Return (x, y) of the center of cell containing provided text 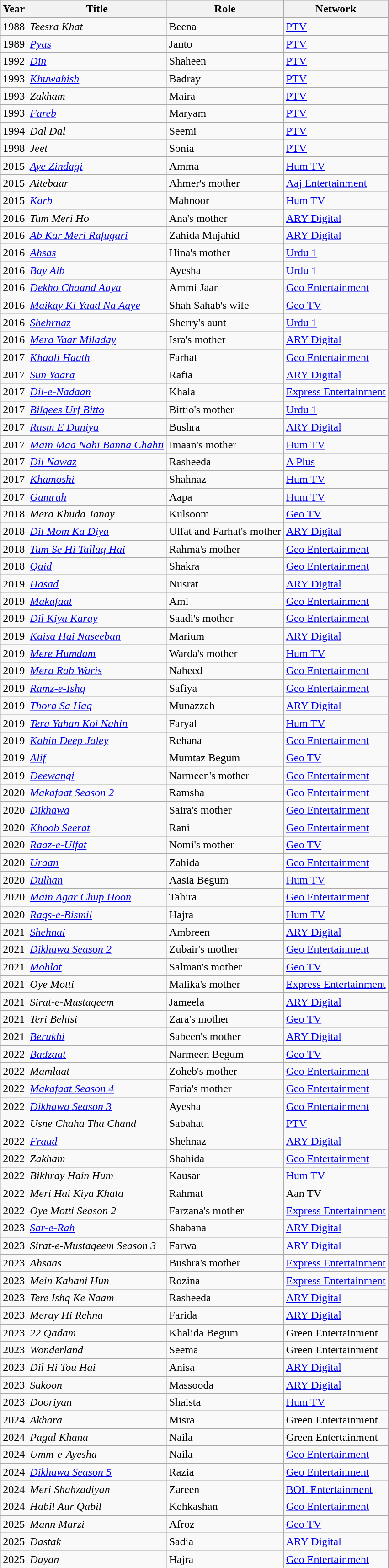
Jameela (225, 1002)
Zahida Mujahid (225, 236)
Ahsas (97, 253)
Dulhan (97, 880)
Narmeen Begum (225, 1054)
Khala (225, 392)
Ramz-e-Ishq (97, 688)
Dooriyan (97, 1402)
Hina's mother (225, 253)
Fareb (97, 113)
Pagal Khana (97, 1437)
Dikhawa Season 5 (97, 1472)
Mera Yaar Miladay (97, 340)
Main Agar Chup Hoon (97, 897)
Shahnaz (225, 479)
Sirat-e-Mustaqeem (97, 1002)
Zoheb's mother (225, 1072)
Ahsaas (97, 1263)
Tere Ishq Ke Naam (97, 1298)
Badzaat (97, 1054)
Misra (225, 1420)
Title (97, 9)
BOL Entertainment (336, 1489)
Beena (225, 27)
Deewangi (97, 776)
Sherry's aunt (225, 323)
Mein Kahani Hun (97, 1280)
Faria's mother (225, 1089)
Salman's mother (225, 967)
1988 (14, 27)
Saadi's mother (225, 619)
Teri Behisi (97, 1019)
Dal Dal (97, 131)
Khoob Seerat (97, 828)
Tum Se Hi Talluq Hai (97, 549)
Aapa (225, 496)
Marium (225, 636)
Aasia Begum (225, 880)
Maira (225, 96)
Shaheen (225, 61)
Dil Mom Ka Diya (97, 532)
Naheed (225, 671)
Seemi (225, 131)
Ulfat and Farhat's mother (225, 532)
Tahira (225, 897)
Qaid (97, 566)
Kehkashan (225, 1507)
Dil Hi Tou Hai (97, 1368)
Hasad (97, 584)
Berukhi (97, 1036)
Dikhawa (97, 810)
Maryam (225, 113)
Teesra Khat (97, 27)
Shehnaz (225, 1141)
1992 (14, 61)
Main Maa Nahi Banna Chahti (97, 444)
Tera Yahan Koi Nahin (97, 723)
Isra's mother (225, 340)
Ana's mother (225, 218)
Maikay Ki Yaad Na Aaye (97, 305)
Faryal (225, 723)
Dayan (97, 1559)
Nomi's mother (225, 845)
Shakra (225, 566)
Munazzah (225, 706)
Alif (97, 758)
Oye Motti (97, 984)
Sabahat (225, 1124)
Shehnai (97, 932)
Uraan (97, 862)
Ambreen (225, 932)
Farhat (225, 357)
Rasm E Duniya (97, 427)
Ami (225, 601)
Dil-e-Nadaan (97, 392)
1998 (14, 148)
Kahin Deep Jaley (97, 740)
Kulsoom (225, 514)
Makafaat (97, 601)
Bittio's mother (225, 410)
Meray Hi Rehna (97, 1315)
Khalida Begum (225, 1333)
Ramsha (225, 793)
Dil Kiya Karay (97, 619)
Aan TV (336, 1193)
Mere Humdam (97, 653)
Imaan's mother (225, 444)
Makafaat Season 4 (97, 1089)
Dikhawa Season 3 (97, 1106)
Farida (225, 1315)
Rozina (225, 1280)
Rehana (225, 740)
Oye Motti Season 2 (97, 1211)
22 Qadam (97, 1333)
Khuwahish (97, 79)
Warda's mother (225, 653)
Sonia (225, 148)
Zara's mother (225, 1019)
Role (225, 9)
Meri Shahzadiyan (97, 1489)
Mera Khuda Janay (97, 514)
Mumtaz Begum (225, 758)
Razia (225, 1472)
Rani (225, 828)
Farwa (225, 1245)
Meri Hai Kiya Khata (97, 1193)
Karb (97, 200)
Shabana (225, 1228)
Dastak (97, 1541)
Bikhray Hain Hum (97, 1176)
Shaista (225, 1402)
Sadia (225, 1541)
Seema (225, 1350)
Zubair's mother (225, 949)
Khamoshi (97, 479)
Gumrah (97, 496)
Zareen (225, 1489)
Dil Nawaz (97, 462)
Aitebaar (97, 183)
Dikhawa Season 2 (97, 949)
Wonderland (97, 1350)
Mohlat (97, 967)
Farzana's mother (225, 1211)
Sar-e-Rah (97, 1228)
Shahida (225, 1158)
Makafaat Season 2 (97, 793)
Safiya (225, 688)
Anisa (225, 1368)
Pyas (97, 44)
Jeet (97, 148)
Mann Marzi (97, 1524)
Din (97, 61)
1989 (14, 44)
Janto (225, 44)
Akhara (97, 1420)
Mahnoor (225, 200)
Nusrat (225, 584)
Bilqees Urf Bitto (97, 410)
Bay Aib (97, 270)
Badray (225, 79)
Bushra (225, 427)
Thora Sa Haq (97, 706)
Mamlaat (97, 1072)
Ahmer's mother (225, 183)
Fraud (97, 1141)
Umm-e-Ayesha (97, 1455)
Khaali Haath (97, 357)
Raqs-e-Bismil (97, 915)
Zahida (225, 862)
Sun Yaara (97, 375)
Habil Aur Qabil (97, 1507)
Ab Kar Meri Rafugari (97, 236)
Rafia (225, 375)
Sirat-e-Mustaqeem Season 3 (97, 1245)
Rahmat (225, 1193)
Saira's mother (225, 810)
Shehrnaz (97, 323)
Shah Sahab's wife (225, 305)
1994 (14, 131)
Narmeen's mother (225, 776)
Amma (225, 166)
Aaj Entertainment (336, 183)
Malika's mother (225, 984)
Kausar (225, 1176)
Rahma's mother (225, 549)
Massooda (225, 1385)
Aye Zindagi (97, 166)
Kaisa Hai Naseeban (97, 636)
Sukoon (97, 1385)
Mera Rab Waris (97, 671)
Usne Chaha Tha Chand (97, 1124)
Ammi Jaan (225, 288)
Year (14, 9)
Raaz-e-Ulfat (97, 845)
Network (336, 9)
Tum Meri Ho (97, 218)
Sabeen's mother (225, 1036)
Bushra's mother (225, 1263)
Afroz (225, 1524)
A Plus (336, 462)
Dekho Chaand Aaya (97, 288)
